Scan for the cell matching the given text and deliver its [X, Y] coordinate at center. 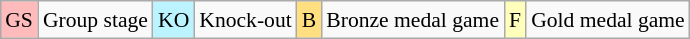
F [515, 20]
KO [174, 20]
GS [19, 20]
Bronze medal game [412, 20]
Knock-out [245, 20]
Group stage [96, 20]
Gold medal game [608, 20]
B [310, 20]
